Find where the given text appears and provide that cell's center as [x, y] coordinate. 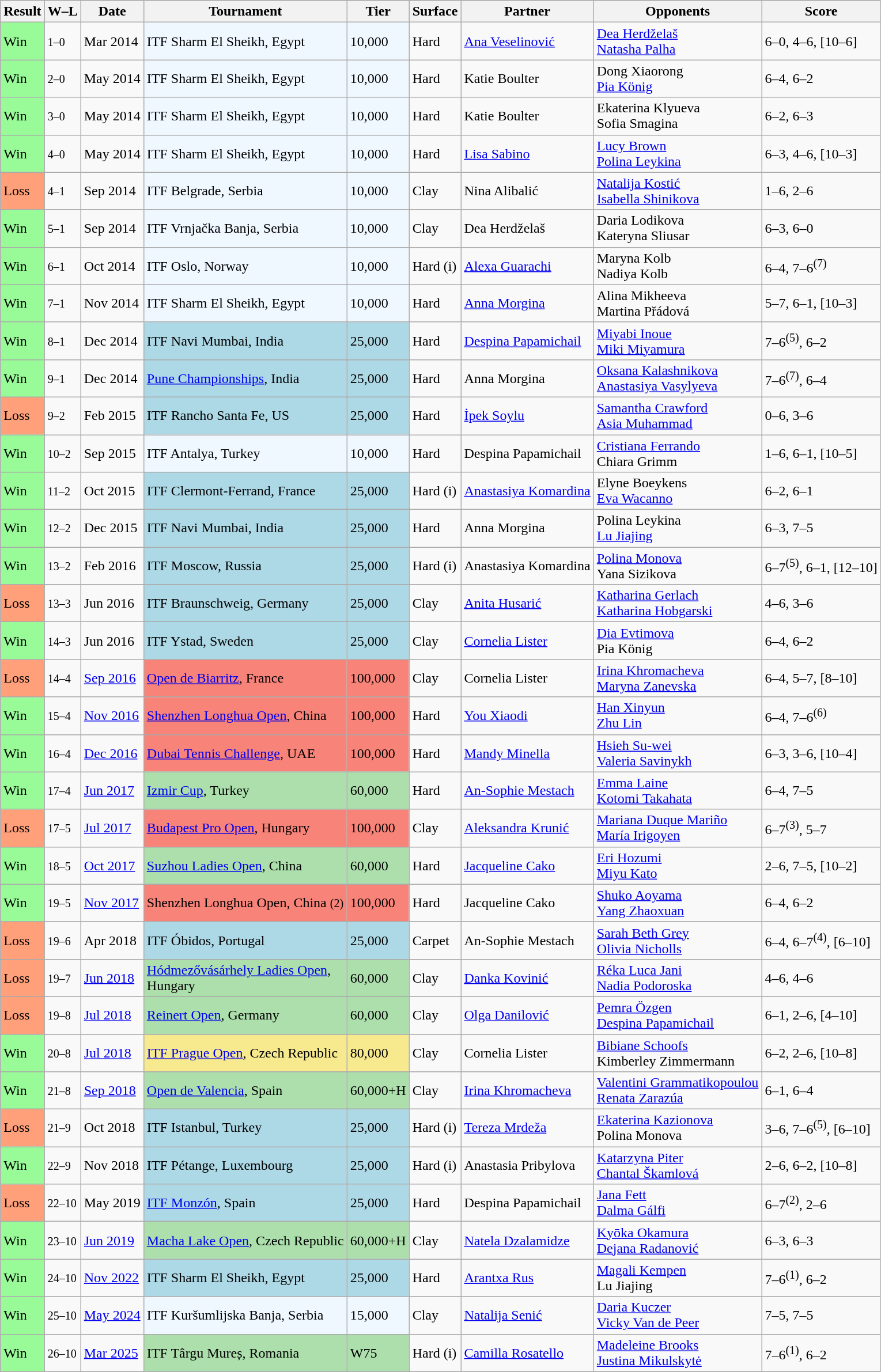
Hsieh Su-wei Valeria Savinykh [678, 753]
Partner [527, 12]
19–6 [62, 940]
0–6, 3–6 [821, 416]
Reinert Open, Germany [245, 1015]
ITF Clermont-Ferrand, France [245, 491]
26–10 [62, 1352]
Natalija Senić [527, 1316]
6–7(3), 5–7 [821, 828]
23–10 [62, 1241]
19–7 [62, 978]
6–3, 6–0 [821, 228]
Hódmezővásárhely Ladies Open, Hungary [245, 978]
Daria Lodikova Kateryna Sliusar [678, 228]
Daria Kuczer Vicky Van de Peer [678, 1316]
1–6, 6–1, [10–5] [821, 453]
Tereza Mrdeža [527, 1128]
ITF Belgrade, Serbia [245, 191]
6–3, 7–5 [821, 529]
Anastasia Pribylova [527, 1166]
May 2019 [112, 1203]
Open de Valencia, Spain [245, 1091]
Feb 2015 [112, 416]
2–6, 7–5, [10–2] [821, 865]
5–1 [62, 228]
Oct 2015 [112, 491]
Oct 2014 [112, 266]
1–6, 2–6 [821, 191]
6–7(5), 6–1, [12–10] [821, 566]
22–10 [62, 1203]
Dea Herdželaš Natasha Palha [678, 41]
11–2 [62, 491]
19–8 [62, 1015]
14–3 [62, 640]
ITF Prague Open, Czech Republic [245, 1053]
6–3, 6–3 [821, 1241]
Miyabi Inoue Miki Miyamura [678, 341]
Pemra Özgen Despina Papamichail [678, 1015]
6–2, 6–3 [821, 116]
Score [821, 12]
Nov 2014 [112, 303]
ITF Óbidos, Portugal [245, 940]
Jul 2017 [112, 828]
7–1 [62, 303]
Bibiane Schoofs Kimberley Zimmermann [678, 1053]
Shenzhen Longhua Open, China (2) [245, 903]
Ekaterina Kazionova Polina Monova [678, 1128]
15–4 [62, 715]
Jun 2018 [112, 978]
Opponents [678, 12]
9–2 [62, 416]
Oct 2018 [112, 1128]
80,000 [378, 1053]
Surface [435, 12]
17–5 [62, 828]
ITF Oslo, Norway [245, 266]
Irina Khromacheva Maryna Zanevska [678, 679]
Pune Championships, India [245, 378]
Irina Khromacheva [527, 1091]
Maryna Kolb Nadiya Kolb [678, 266]
ITF Moscow, Russia [245, 566]
6–0, 4–6, [10–6] [821, 41]
13–3 [62, 604]
W75 [378, 1352]
Polina Leykina Lu Jiajing [678, 529]
1–0 [62, 41]
ITF Târgu Mureș, Romania [245, 1352]
ITF Vrnjačka Banja, Serbia [245, 228]
Oct 2017 [112, 865]
3–0 [62, 116]
Shenzhen Longhua Open, China [245, 715]
Shuko Aoyama Yang Zhaoxuan [678, 903]
Dec 2016 [112, 753]
22–9 [62, 1166]
21–8 [62, 1091]
6–4, 7–6(7) [821, 266]
Budapest Pro Open, Hungary [245, 828]
ITF Braunschweig, Germany [245, 604]
6–4, 5–7, [8–10] [821, 679]
Date [112, 12]
ITF Pétange, Luxembourg [245, 1166]
Nov 2022 [112, 1278]
Mar 2025 [112, 1352]
9–1 [62, 378]
Macha Lake Open, Czech Republic [245, 1241]
8–1 [62, 341]
Mandy Minella [527, 753]
Dubai Tennis Challenge, UAE [245, 753]
Dea Herdželaš [527, 228]
Apr 2018 [112, 940]
Jun 2019 [112, 1241]
Lisa Sabino [527, 153]
Camilla Rosatello [527, 1352]
10–2 [62, 453]
Han Xinyun Zhu Lin [678, 715]
4–1 [62, 191]
ITF Monzón, Spain [245, 1203]
18–5 [62, 865]
May 2024 [112, 1316]
12–2 [62, 529]
13–2 [62, 566]
Kyōka Okamura Dejana Radanović [678, 1241]
You Xiaodi [527, 715]
Nov 2016 [112, 715]
Samantha Crawford Asia Muhammad [678, 416]
7–6(5), 6–2 [821, 341]
ITF Ystad, Sweden [245, 640]
4–0 [62, 153]
Result [22, 12]
Ana Veselinović [527, 41]
19–5 [62, 903]
16–4 [62, 753]
5–7, 6–1, [10–3] [821, 303]
İpek Soylu [527, 416]
Nina Alibalić [527, 191]
ITF Kuršumlijska Banja, Serbia [245, 1316]
Mariana Duque Mariño María Irigoyen [678, 828]
Dec 2015 [112, 529]
Alina Mikheeva Martina Přádová [678, 303]
6–4, 6–7(4), [6–10] [821, 940]
Katarzyna Piter Chantal Škamlová [678, 1166]
Open de Biarritz, France [245, 679]
Natela Dzalamidze [527, 1241]
Izmir Cup, Turkey [245, 790]
6–4, 7–6(6) [821, 715]
Danka Kovinić [527, 978]
7–5, 7–5 [821, 1316]
ITF Antalya, Turkey [245, 453]
3–6, 7–6(5), [6–10] [821, 1128]
6–4, 7–5 [821, 790]
Madeleine Brooks Justina Mikulskytė [678, 1352]
Jana Fett Dalma Gálfi [678, 1203]
Polina Monova Yana Sizikova [678, 566]
6–7(2), 2–6 [821, 1203]
4–6, 3–6 [821, 604]
17–4 [62, 790]
4–6, 4–6 [821, 978]
6–1 [62, 266]
Jun 2017 [112, 790]
6–1, 2–6, [4–10] [821, 1015]
Carpet [435, 940]
6–2, 6–1 [821, 491]
Elyne Boeykens Eva Wacanno [678, 491]
Feb 2016 [112, 566]
Sarah Beth Grey Olivia Nicholls [678, 940]
Ekaterina Klyueva Sofia Smagina [678, 116]
Dia Evtimova Pia König [678, 640]
Eri Hozumi Miyu Kato [678, 865]
7–6(7), 6–4 [821, 378]
Cristiana Ferrando Chiara Grimm [678, 453]
14–4 [62, 679]
Lucy Brown Polina Leykina [678, 153]
ITF Istanbul, Turkey [245, 1128]
Magali Kempen Lu Jiajing [678, 1278]
21–9 [62, 1128]
Tier [378, 12]
6–3, 3–6, [10–4] [821, 753]
Réka Luca Jani Nadia Podoroska [678, 978]
25–10 [62, 1316]
Sep 2015 [112, 453]
Nov 2017 [112, 903]
Natalija Kostić Isabella Shinikova [678, 191]
W–L [62, 12]
6–1, 6–4 [821, 1091]
Suzhou Ladies Open, China [245, 865]
Mar 2014 [112, 41]
15,000 [378, 1316]
Alexa Guarachi [527, 266]
6–2, 2–6, [10–8] [821, 1053]
Sep 2018 [112, 1091]
Katharina Gerlach Katharina Hobgarski [678, 604]
24–10 [62, 1278]
Dong Xiaorong Pia König [678, 78]
2–0 [62, 78]
Aleksandra Krunić [527, 828]
6–3, 4–6, [10–3] [821, 153]
Valentini Grammatikopoulou Renata Zarazúa [678, 1091]
2–6, 6–2, [10–8] [821, 1166]
Arantxa Rus [527, 1278]
Sep 2016 [112, 679]
Anita Husarić [527, 604]
Oksana Kalashnikova Anastasiya Vasylyeva [678, 378]
ITF Rancho Santa Fe, US [245, 416]
Tournament [245, 12]
Olga Danilović [527, 1015]
Nov 2018 [112, 1166]
20–8 [62, 1053]
Emma Laine Kotomi Takahata [678, 790]
